Scan for the cell matching the given text and deliver its [X, Y] coordinate at center. 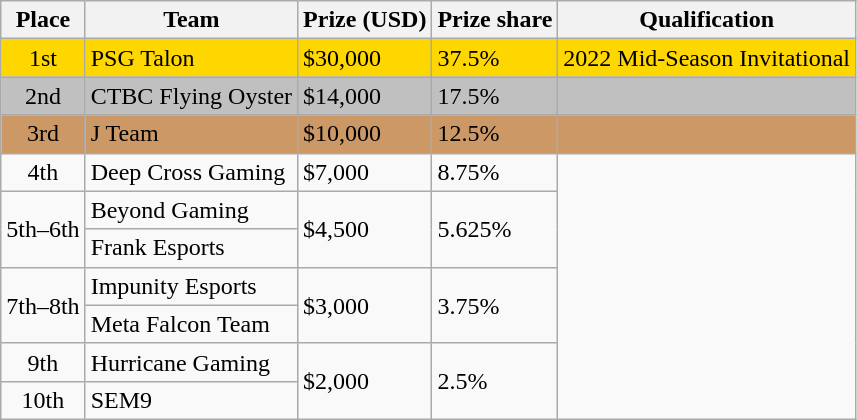
Deep Cross Gaming [191, 172]
10th [43, 400]
$7,000 [365, 172]
$10,000 [365, 134]
$30,000 [365, 58]
Team [191, 20]
Frank Esports [191, 248]
1st [43, 58]
Qualification [707, 20]
2nd [43, 96]
J Team [191, 134]
7th–8th [43, 305]
Hurricane Gaming [191, 362]
3.75% [495, 305]
Prize share [495, 20]
PSG Talon [191, 58]
5.625% [495, 229]
$14,000 [365, 96]
CTBC Flying Oyster [191, 96]
Meta Falcon Team [191, 324]
SEM9 [191, 400]
$3,000 [365, 305]
3rd [43, 134]
5th–6th [43, 229]
Beyond Gaming [191, 210]
17.5% [495, 96]
$2,000 [365, 381]
Prize (USD) [365, 20]
37.5% [495, 58]
2.5% [495, 381]
8.75% [495, 172]
12.5% [495, 134]
2022 Mid-Season Invitational [707, 58]
Impunity Esports [191, 286]
4th [43, 172]
Place [43, 20]
$4,500 [365, 229]
9th [43, 362]
